Extract the [x, y] coordinate from the center of the cell holding the provided text.  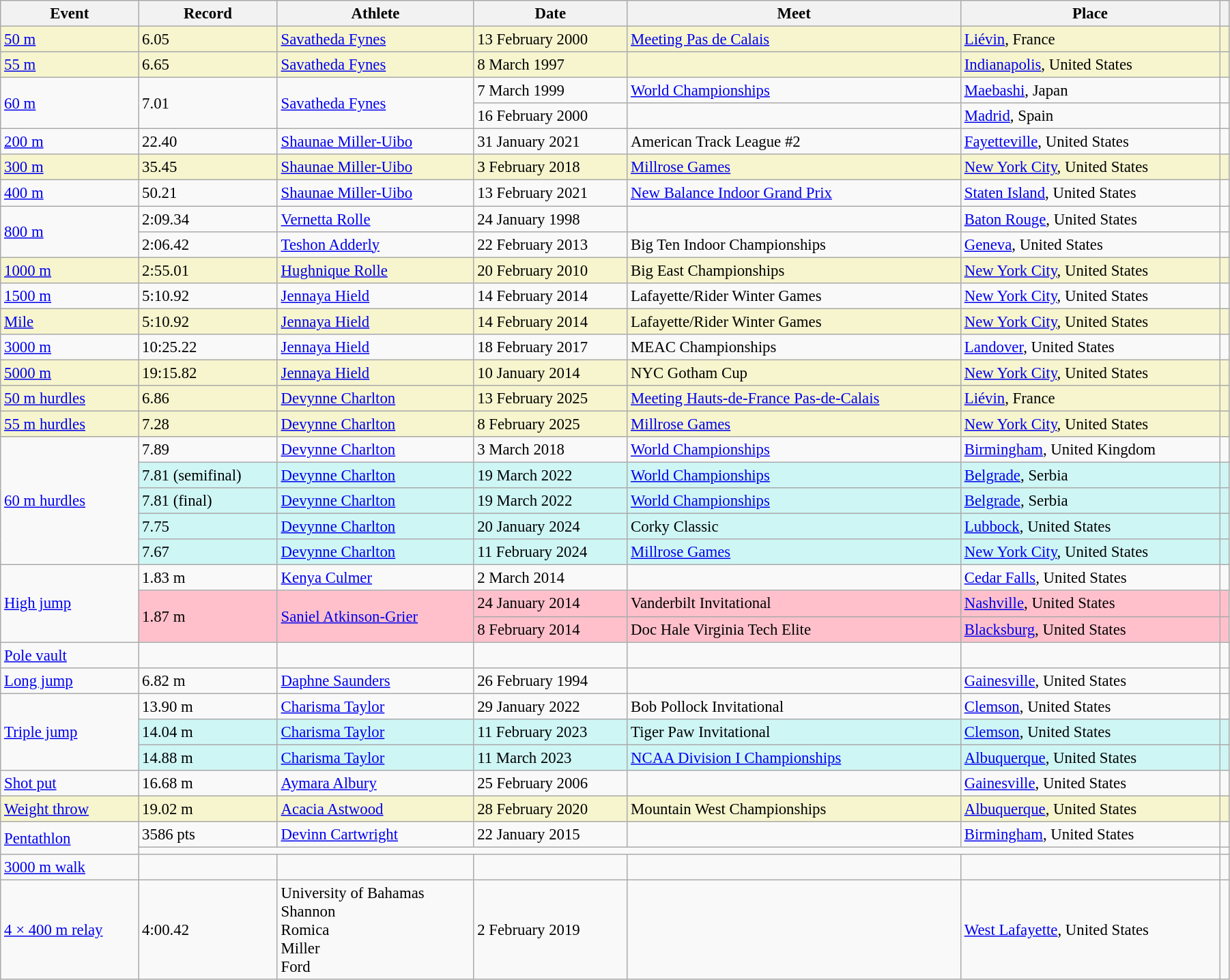
3 March 2018 [550, 450]
31 January 2021 [550, 142]
50 m hurdles [70, 399]
200 m [70, 142]
Acacia Astwood [375, 809]
13 February 2025 [550, 399]
3000 m [70, 347]
2 March 2014 [550, 578]
Baton Rouge, United States [1089, 219]
13 February 2000 [550, 40]
Mile [70, 321]
25 February 2006 [550, 783]
Date [550, 14]
7.89 [208, 450]
3000 m walk [70, 867]
West Lafayette, United States [1089, 930]
22 January 2015 [550, 835]
Blacksburg, United States [1089, 629]
Daphne Saunders [375, 680]
Vernetta Rolle [375, 219]
Geneva, United States [1089, 244]
Vanderbilt Invitational [795, 604]
4:00.42 [208, 930]
20 February 2010 [550, 270]
13 February 2021 [550, 193]
13.90 m [208, 706]
New Balance Indoor Grand Prix [795, 193]
Bob Pollock Invitational [795, 706]
1.87 m [208, 617]
11 February 2024 [550, 552]
16 February 2000 [550, 116]
Record [208, 14]
NYC Gotham Cup [795, 373]
60 m [70, 104]
Big East Championships [795, 270]
22.40 [208, 142]
4 × 400 m relay [70, 930]
60 m hurdles [70, 501]
19.02 m [208, 809]
Staten Island, United States [1089, 193]
1500 m [70, 296]
Kenya Culmer [375, 578]
14.04 m [208, 732]
Birmingham, United States [1089, 835]
6.82 m [208, 680]
Cedar Falls, United States [1089, 578]
10 January 2014 [550, 373]
24 January 2014 [550, 604]
Meet [795, 14]
50 m [70, 40]
7.75 [208, 527]
MEAC Championships [795, 347]
2:09.34 [208, 219]
14.88 m [208, 758]
Madrid, Spain [1089, 116]
3 February 2018 [550, 167]
University of BahamasShannonRomicaMillerFord [375, 930]
Fayetteville, United States [1089, 142]
24 January 1998 [550, 219]
11 February 2023 [550, 732]
Pentathlon [70, 838]
8 February 2025 [550, 424]
7.01 [208, 104]
Teshon Adderly [375, 244]
Place [1089, 14]
Lubbock, United States [1089, 527]
2:06.42 [208, 244]
2 February 2019 [550, 930]
20 January 2024 [550, 527]
28 February 2020 [550, 809]
22 February 2013 [550, 244]
Triple jump [70, 732]
8 February 2014 [550, 629]
3586 pts [208, 835]
7.81 (final) [208, 501]
Maebashi, Japan [1089, 91]
NCAA Division I Championships [795, 758]
400 m [70, 193]
19:15.82 [208, 373]
7.28 [208, 424]
800 m [70, 232]
7.81 (semifinal) [208, 476]
1.83 m [208, 578]
Aymara Albury [375, 783]
55 m hurdles [70, 424]
Pole vault [70, 655]
Birmingham, United Kingdom [1089, 450]
Indianapolis, United States [1089, 65]
Nashville, United States [1089, 604]
300 m [70, 167]
Devinn Cartwright [375, 835]
Doc Hale Virginia Tech Elite [795, 629]
Meeting Pas de Calais [795, 40]
High jump [70, 603]
7 March 1999 [550, 91]
Athlete [375, 14]
10:25.22 [208, 347]
18 February 2017 [550, 347]
16.68 m [208, 783]
6.05 [208, 40]
American Track League #2 [795, 142]
Meeting Hauts-de-France Pas-de-Calais [795, 399]
29 January 2022 [550, 706]
Tiger Paw Invitational [795, 732]
35.45 [208, 167]
55 m [70, 65]
8 March 1997 [550, 65]
Mountain West Championships [795, 809]
5000 m [70, 373]
Big Ten Indoor Championships [795, 244]
Shot put [70, 783]
1000 m [70, 270]
50.21 [208, 193]
Corky Classic [795, 527]
Weight throw [70, 809]
Landover, United States [1089, 347]
26 February 1994 [550, 680]
6.65 [208, 65]
Hughnique Rolle [375, 270]
2:55.01 [208, 270]
7.67 [208, 552]
Event [70, 14]
Long jump [70, 680]
11 March 2023 [550, 758]
6.86 [208, 399]
Saniel Atkinson-Grier [375, 617]
